From the cell containing the given text, extract its center point as [X, Y] coordinate. 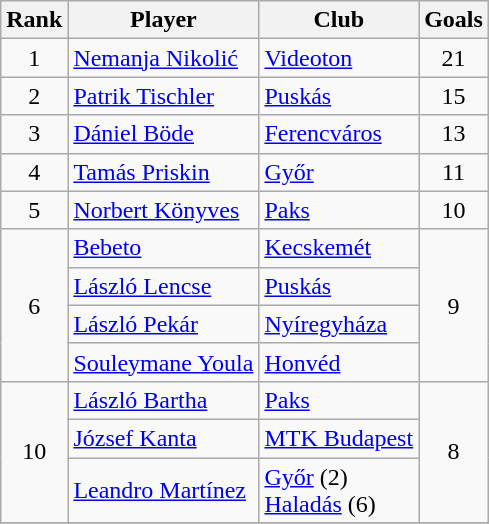
15 [454, 96]
MTK Budapest [339, 438]
Patrik Tischler [164, 96]
Videoton [339, 58]
3 [34, 134]
Dániel Böde [164, 134]
4 [34, 172]
Honvéd [339, 362]
Győr (2) Haladás (6) [339, 490]
Souleymane Youla [164, 362]
2 [34, 96]
11 [454, 172]
Tamás Priskin [164, 172]
Nyíregyháza [339, 324]
9 [454, 305]
Norbert Könyves [164, 210]
Ferencváros [339, 134]
Rank [34, 20]
6 [34, 305]
Goals [454, 20]
László Lencse [164, 286]
József Kanta [164, 438]
1 [34, 58]
Bebeto [164, 248]
Győr [339, 172]
Player [164, 20]
Club [339, 20]
8 [454, 452]
Nemanja Nikolić [164, 58]
13 [454, 134]
László Pekár [164, 324]
Leandro Martínez [164, 490]
5 [34, 210]
Kecskemét [339, 248]
László Bartha [164, 400]
21 [454, 58]
